Return (X, Y) of the center of cell containing provided text 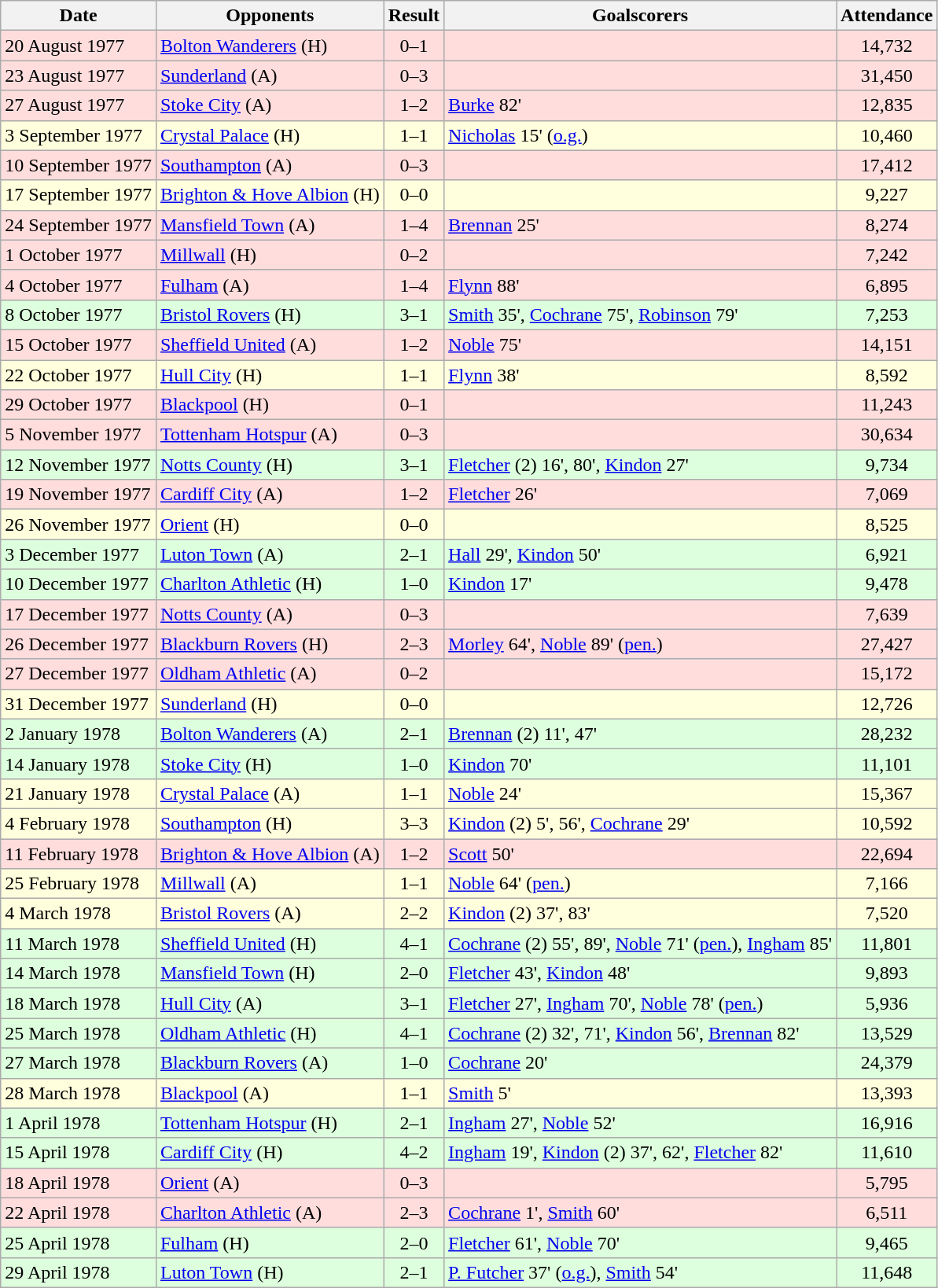
9,465 (887, 1242)
Orient (H) (270, 524)
Burke 82' (640, 105)
Cochrane 1', Smith 60' (640, 1213)
Stoke City (H) (270, 764)
11,801 (887, 944)
24 September 1977 (79, 225)
12,726 (887, 704)
Flynn 88' (640, 285)
Goalscorers (640, 16)
11,101 (887, 764)
25 April 1978 (79, 1242)
Fletcher 27', Ingham 70', Noble 78' (pen.) (640, 1003)
17 December 1977 (79, 614)
Fulham (H) (270, 1242)
Attendance (887, 16)
27,427 (887, 644)
Hull City (H) (270, 375)
Bolton Wanderers (H) (270, 46)
Smith 35', Cochrane 75', Robinson 79' (640, 315)
13,393 (887, 1093)
28 March 1978 (79, 1093)
15,172 (887, 674)
14,151 (887, 344)
29 October 1977 (79, 405)
Sheffield United (H) (270, 944)
31 December 1977 (79, 704)
Date (79, 16)
Bristol Rovers (A) (270, 914)
7,639 (887, 614)
16,916 (887, 1123)
1 October 1977 (79, 255)
11,648 (887, 1272)
11,243 (887, 405)
20 August 1977 (79, 46)
27 March 1978 (79, 1063)
Flynn 38' (640, 375)
Cochrane (2) 32', 71', Kindon 56', Brennan 82' (640, 1033)
13,529 (887, 1033)
Blackpool (A) (270, 1093)
23 August 1977 (79, 75)
18 March 1978 (79, 1003)
11,610 (887, 1153)
2–2 (414, 914)
27 August 1977 (79, 105)
Hull City (A) (270, 1003)
Mansfield Town (A) (270, 225)
7,520 (887, 914)
Fletcher 26' (640, 495)
Noble 75' (640, 344)
25 March 1978 (79, 1033)
Kindon 17' (640, 584)
P. Futcher 37' (o.g.), Smith 54' (640, 1272)
Blackburn Rovers (A) (270, 1063)
8,525 (887, 524)
Cochrane 20' (640, 1063)
Millwall (H) (270, 255)
Crystal Palace (A) (270, 793)
14 March 1978 (79, 973)
10,460 (887, 135)
Charlton Athletic (A) (270, 1213)
12 November 1977 (79, 465)
Brennan 25' (640, 225)
Luton Town (H) (270, 1272)
26 December 1977 (79, 644)
19 November 1977 (79, 495)
31,450 (887, 75)
Fletcher (2) 16', 80', Kindon 27' (640, 465)
10 September 1977 (79, 165)
22 October 1977 (79, 375)
Bristol Rovers (H) (270, 315)
Noble 64' (pen.) (640, 884)
4 February 1978 (79, 823)
9,478 (887, 584)
24,379 (887, 1063)
10 December 1977 (79, 584)
Ingham 27', Noble 52' (640, 1123)
3–3 (414, 823)
15 April 1978 (79, 1153)
Charlton Athletic (H) (270, 584)
7,253 (887, 315)
Southampton (H) (270, 823)
Tottenham Hotspur (H) (270, 1123)
6,895 (887, 285)
4–2 (414, 1153)
14 January 1978 (79, 764)
Ingham 19', Kindon (2) 37', 62', Fletcher 82' (640, 1153)
11 March 1978 (79, 944)
3 September 1977 (79, 135)
12,835 (887, 105)
Luton Town (A) (270, 554)
Oldham Athletic (H) (270, 1033)
Scott 50' (640, 853)
Nicholas 15' (o.g.) (640, 135)
Sunderland (H) (270, 704)
21 January 1978 (79, 793)
3 December 1977 (79, 554)
Fulham (A) (270, 285)
8 October 1977 (79, 315)
Cardiff City (H) (270, 1153)
30,634 (887, 435)
15 October 1977 (79, 344)
Sunderland (A) (270, 75)
Result (414, 16)
Kindon 70' (640, 764)
15,367 (887, 793)
Southampton (A) (270, 165)
Brighton & Hove Albion (A) (270, 853)
Notts County (H) (270, 465)
8,592 (887, 375)
Orient (A) (270, 1183)
5,936 (887, 1003)
Brighton & Hove Albion (H) (270, 195)
Fletcher 61', Noble 70' (640, 1242)
9,227 (887, 195)
Notts County (A) (270, 614)
6,511 (887, 1213)
Noble 24' (640, 793)
10,592 (887, 823)
29 April 1978 (79, 1272)
Kindon (2) 37', 83' (640, 914)
Blackpool (H) (270, 405)
Millwall (A) (270, 884)
5,795 (887, 1183)
Tottenham Hotspur (A) (270, 435)
6,921 (887, 554)
9,893 (887, 973)
2 January 1978 (79, 734)
Bolton Wanderers (A) (270, 734)
Hall 29', Kindon 50' (640, 554)
7,242 (887, 255)
Blackburn Rovers (H) (270, 644)
17 September 1977 (79, 195)
Sheffield United (A) (270, 344)
1 April 1978 (79, 1123)
Oldham Athletic (A) (270, 674)
Fletcher 43', Kindon 48' (640, 973)
Brennan (2) 11', 47' (640, 734)
Crystal Palace (H) (270, 135)
5 November 1977 (79, 435)
7,166 (887, 884)
Cardiff City (A) (270, 495)
27 December 1977 (79, 674)
22,694 (887, 853)
25 February 1978 (79, 884)
22 April 1978 (79, 1213)
7,069 (887, 495)
Mansfield Town (H) (270, 973)
4 October 1977 (79, 285)
28,232 (887, 734)
11 February 1978 (79, 853)
Kindon (2) 5', 56', Cochrane 29' (640, 823)
26 November 1977 (79, 524)
Morley 64', Noble 89' (pen.) (640, 644)
Opponents (270, 16)
9,734 (887, 465)
Stoke City (A) (270, 105)
17,412 (887, 165)
Smith 5' (640, 1093)
14,732 (887, 46)
8,274 (887, 225)
4 March 1978 (79, 914)
Cochrane (2) 55', 89', Noble 71' (pen.), Ingham 85' (640, 944)
18 April 1978 (79, 1183)
